Identify which cell holds the provided text, then report its (x, y) central coordinate. 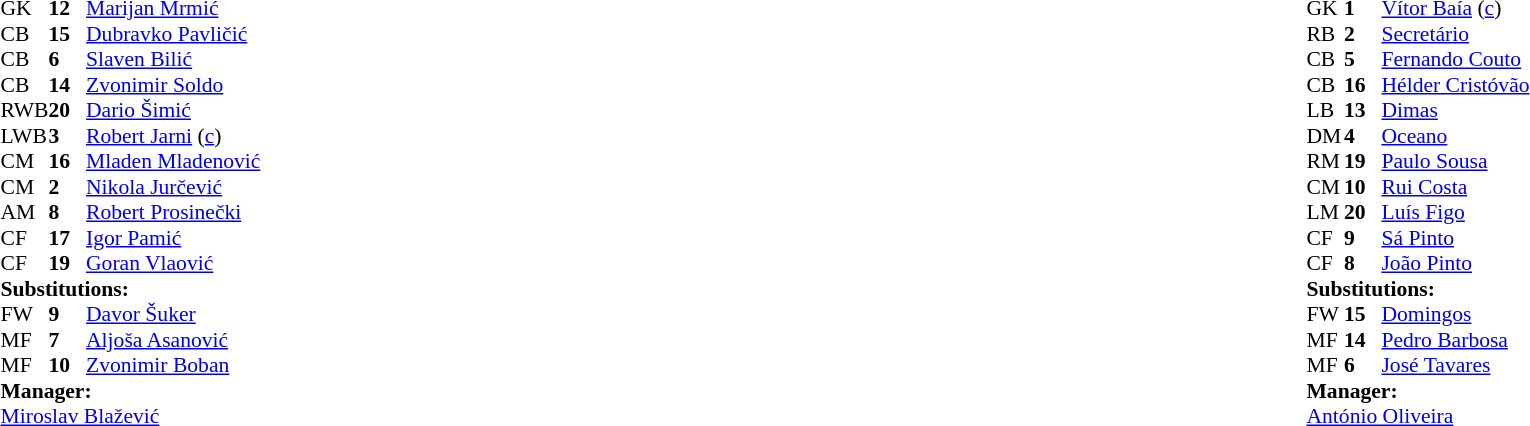
DM (1325, 136)
Dario Šimić (173, 111)
Robert Prosinečki (173, 213)
Dimas (1455, 111)
4 (1363, 136)
RWB (24, 111)
José Tavares (1455, 365)
Slaven Bilić (173, 59)
7 (67, 340)
Zvonimir Boban (173, 365)
Mladen Mladenović (173, 161)
Domingos (1455, 315)
AM (24, 213)
Hélder Cristóvão (1455, 85)
Igor Pamić (173, 238)
3 (67, 136)
RM (1325, 161)
RB (1325, 34)
Goran Vlaović (173, 263)
Fernando Couto (1455, 59)
LB (1325, 111)
5 (1363, 59)
Secretário (1455, 34)
17 (67, 238)
Rui Costa (1455, 187)
Davor Šuker (173, 315)
13 (1363, 111)
Pedro Barbosa (1455, 340)
Aljoša Asanović (173, 340)
Zvonimir Soldo (173, 85)
Dubravko Pavličić (173, 34)
Paulo Sousa (1455, 161)
Luís Figo (1455, 213)
Oceano (1455, 136)
Nikola Jurčević (173, 187)
LM (1325, 213)
João Pinto (1455, 263)
LWB (24, 136)
Robert Jarni (c) (173, 136)
Sá Pinto (1455, 238)
